Capture the cell that displays the provided text and extract its [X, Y] central coordinate. 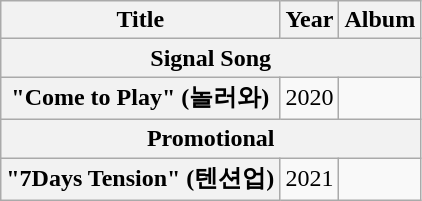
Title [140, 20]
Album [380, 20]
"Come to Play" (놀러와) [140, 98]
Promotional [211, 138]
2020 [310, 98]
"7Days Tension" (텐션업) [140, 180]
Signal Song [211, 58]
2021 [310, 180]
Year [310, 20]
